Identify which cell holds the provided text, then report its [x, y] central coordinate. 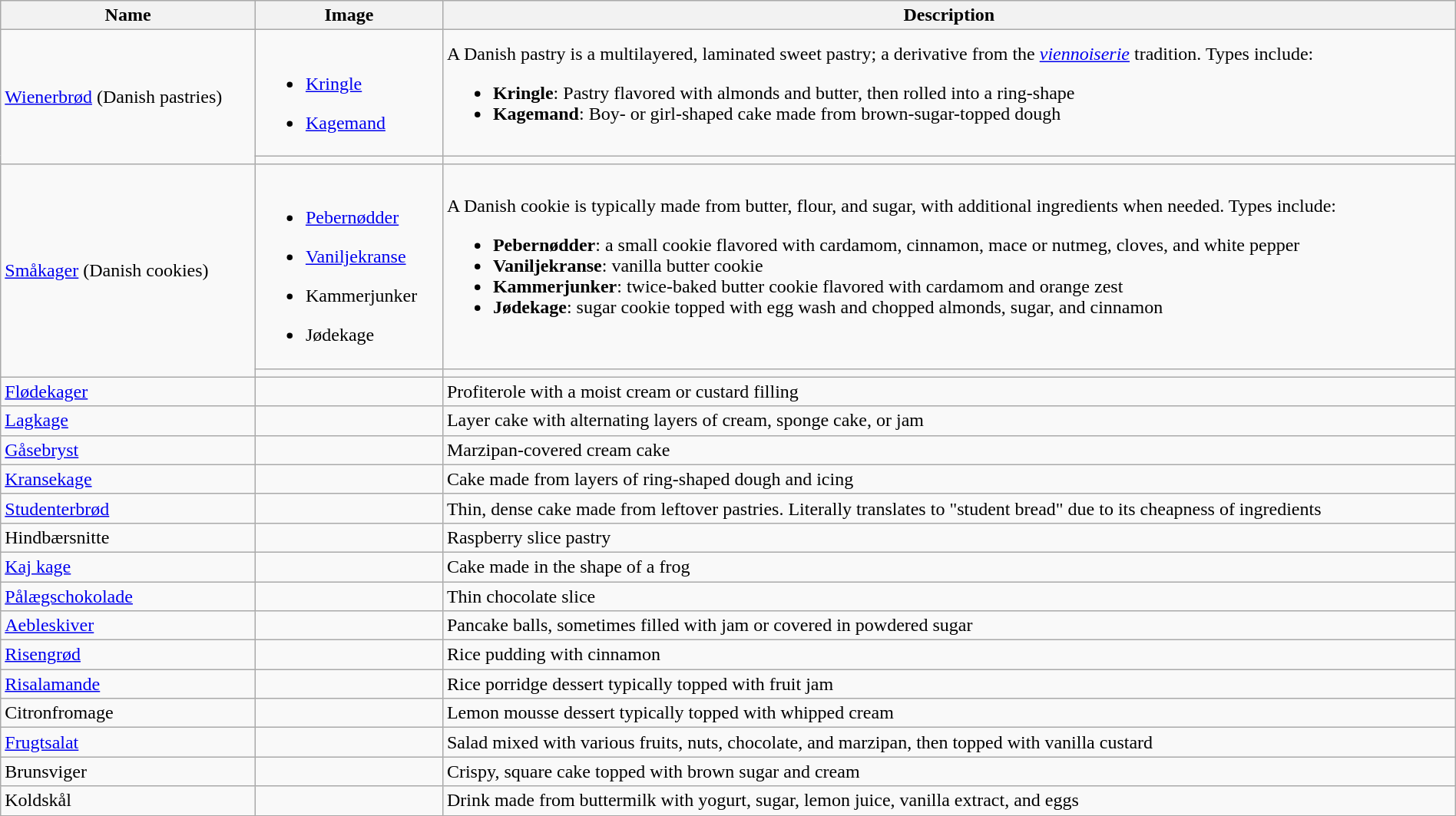
Citronfromage [128, 713]
Pålægschokolade [128, 596]
Småkager (Danish cookies) [128, 270]
Aebleskiver [128, 626]
PebernødderVaniljekranseKammerjunkerJødekage [349, 266]
Rice porridge dessert typically topped with fruit jam [949, 684]
Description [949, 15]
Raspberry slice pastry [949, 537]
Gåsebryst [128, 450]
Wienerbrød (Danish pastries) [128, 97]
Marzipan-covered cream cake [949, 450]
Frugtsalat [128, 742]
Pancake balls, sometimes filled with jam or covered in powdered sugar [949, 626]
Drink made from buttermilk with yogurt, sugar, lemon juice, vanilla extract, and eggs [949, 801]
Image [349, 15]
Brunsviger [128, 771]
Profiterole with a moist cream or custard filling [949, 391]
Layer cake with alternating layers of cream, sponge cake, or jam [949, 421]
Kransekage [128, 479]
Thin chocolate slice [949, 596]
Lagkage [128, 421]
Thin, dense cake made from leftover pastries. Literally translates to "student bread" due to its cheapness of ingredients [949, 508]
Koldskål [128, 801]
Cake made in the shape of a frog [949, 567]
Lemon mousse dessert typically topped with whipped cream [949, 713]
Studenterbrød [128, 508]
Risengrød [128, 655]
KringleKagemand [349, 93]
Kaj kage [128, 567]
Crispy, square cake topped with brown sugar and cream [949, 771]
Rice pudding with cinnamon [949, 655]
Name [128, 15]
Hindbærsnitte [128, 537]
Salad mixed with various fruits, nuts, chocolate, and marzipan, then topped with vanilla custard [949, 742]
Risalamande [128, 684]
Flødekager [128, 391]
Cake made from layers of ring-shaped dough and icing [949, 479]
